Search for the cell housing the specified text and yield its [X, Y] center coordinate. 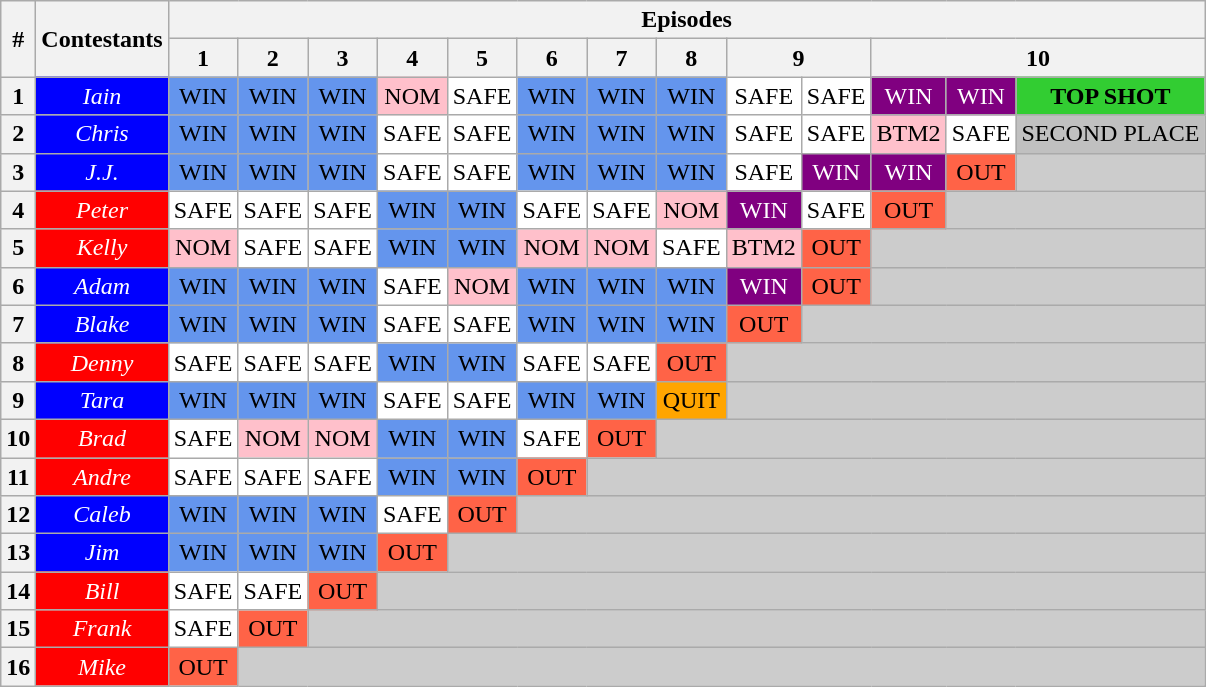
Mike [102, 667]
14 [18, 591]
Brad [102, 438]
Frank [102, 629]
Tara [102, 400]
Denny [102, 362]
Kelly [102, 248]
Andre [102, 477]
Peter [102, 210]
Adam [102, 286]
Bill [102, 591]
QUIT [691, 400]
Jim [102, 553]
16 [18, 667]
TOP SHOT [1110, 96]
Episodes [686, 20]
Chris [102, 134]
15 [18, 629]
J.J. [102, 172]
Caleb [102, 515]
# [18, 39]
12 [18, 515]
13 [18, 553]
Iain [102, 96]
Blake [102, 324]
Contestants [102, 39]
SECOND PLACE [1110, 134]
11 [18, 477]
